Pinpoint the cell where the given text exists, returning its [X, Y] midpoint coordinate. 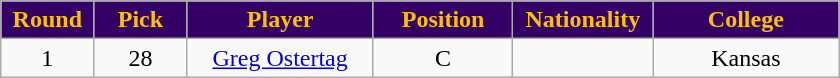
1 [48, 58]
28 [140, 58]
College [746, 20]
C [443, 58]
Greg Ostertag [280, 58]
Round [48, 20]
Player [280, 20]
Pick [140, 20]
Position [443, 20]
Kansas [746, 58]
Nationality [583, 20]
